Find where the given text appears and provide that cell's center as (x, y) coordinate. 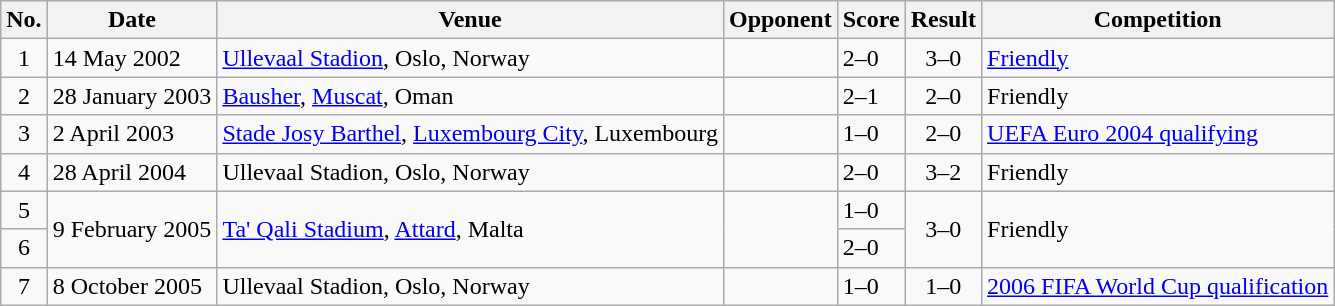
Score (871, 20)
Result (943, 20)
4 (24, 172)
Ta' Qali Stadium, Attard, Malta (470, 229)
8 October 2005 (132, 286)
Competition (1158, 20)
7 (24, 286)
5 (24, 210)
2 (24, 96)
3–2 (943, 172)
3 (24, 134)
2006 FIFA World Cup qualification (1158, 286)
6 (24, 248)
2 April 2003 (132, 134)
Bausher, Muscat, Oman (470, 96)
9 February 2005 (132, 229)
Venue (470, 20)
Stade Josy Barthel, Luxembourg City, Luxembourg (470, 134)
2–1 (871, 96)
28 April 2004 (132, 172)
1 (24, 58)
Date (132, 20)
14 May 2002 (132, 58)
No. (24, 20)
Opponent (780, 20)
28 January 2003 (132, 96)
UEFA Euro 2004 qualifying (1158, 134)
